Scan for the cell matching the given text and deliver its (X, Y) coordinate at center. 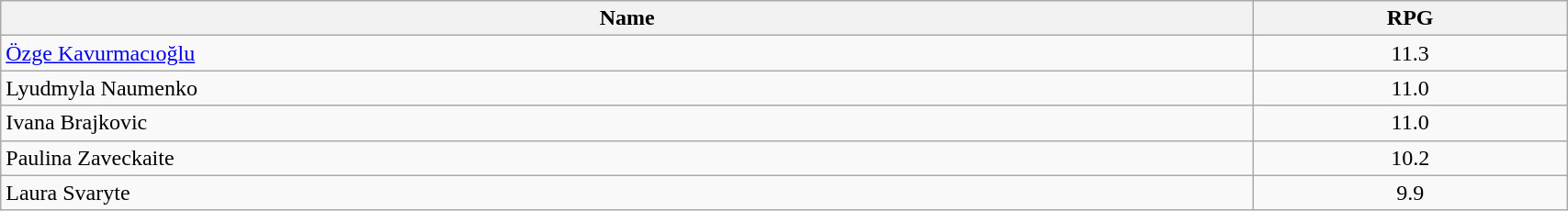
Laura Svaryte (627, 193)
Özge Kavurmacıoğlu (627, 53)
Ivana Brajkovic (627, 123)
Name (627, 18)
Lyudmyla Naumenko (627, 88)
RPG (1411, 18)
Paulina Zaveckaite (627, 158)
10.2 (1411, 158)
11.3 (1411, 53)
9.9 (1411, 193)
